Search for the cell housing the specified text and yield its (X, Y) center coordinate. 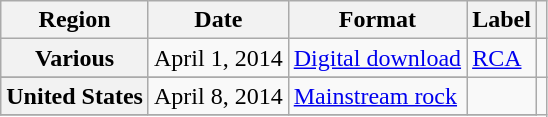
April 8, 2014 (218, 96)
Region (75, 20)
Various (75, 58)
Digital download (377, 58)
Label (502, 20)
April 1, 2014 (218, 58)
United States (75, 96)
Format (377, 20)
Date (218, 20)
Mainstream rock (377, 96)
RCA (502, 58)
